Return the (x, y) coordinate for the center point of the cell that contains the specified text.  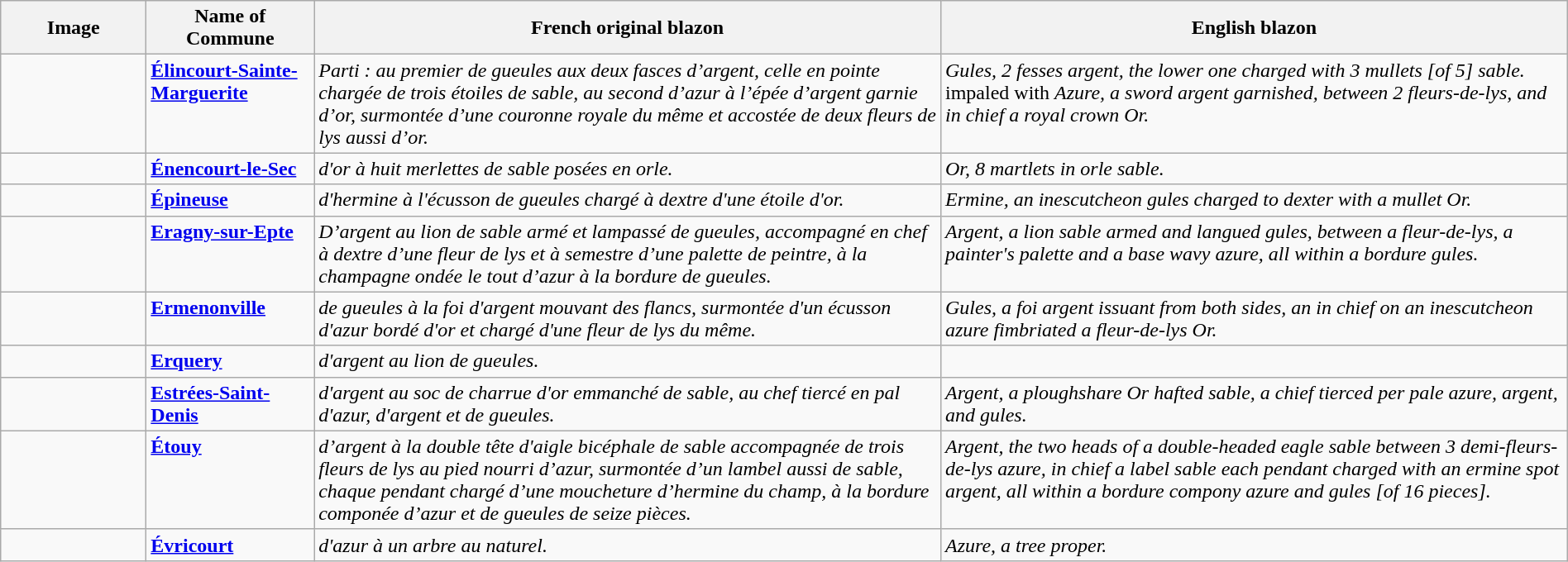
d'hermine à l'écusson de gueules chargé à dextre d'une étoile d'or. (628, 200)
Évricourt (230, 545)
d'argent au lion de gueules. (628, 361)
d'or à huit merlettes de sable posées en orle. (628, 169)
Argent, a lion sable armed and langued gules, between a fleur-de-lys, a painter's palette and a base wavy azure, all within a bordure gules. (1254, 254)
Azure, a tree proper. (1254, 545)
Eragny-sur-Epte (230, 254)
Ermenonville (230, 319)
Élincourt-Sainte-Marguerite (230, 104)
Épineuse (230, 200)
French original blazon (628, 28)
Énencourt-le-Sec (230, 169)
Name of Commune (230, 28)
Image (74, 28)
Estrées-Saint-Denis (230, 403)
d'azur à un arbre au naturel. (628, 545)
English blazon (1254, 28)
de gueules à la foi d'argent mouvant des flancs, surmontée d'un écusson d'azur bordé d'or et chargé d'une fleur de lys du même. (628, 319)
Argent, a ploughshare Or hafted sable, a chief tierced per pale azure, argent, and gules. (1254, 403)
d'argent au soc de charrue d'or emmanché de sable, au chef tiercé en pal d'azur, d'argent et de gueules. (628, 403)
Gules, a foi argent issuant from both sides, an in chief on an inescutcheon azure fimbriated a fleur-de-lys Or. (1254, 319)
Ermine, an inescutcheon gules charged to dexter with a mullet Or. (1254, 200)
Erquery (230, 361)
Étouy (230, 479)
Or, 8 martlets in orle sable. (1254, 169)
